Determine the (x, y) coordinate at the center of the cell enclosing the given text.  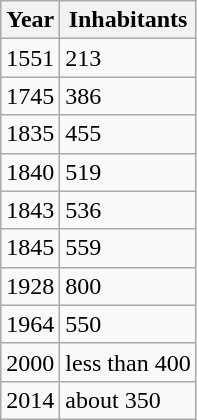
1928 (30, 286)
455 (128, 134)
1835 (30, 134)
550 (128, 324)
536 (128, 210)
800 (128, 286)
about 350 (128, 400)
1964 (30, 324)
less than 400 (128, 362)
519 (128, 172)
1843 (30, 210)
1845 (30, 248)
1840 (30, 172)
Inhabitants (128, 20)
1745 (30, 96)
559 (128, 248)
386 (128, 96)
213 (128, 58)
2014 (30, 400)
Year (30, 20)
1551 (30, 58)
2000 (30, 362)
